Capture the cell that displays the provided text and extract its [X, Y] central coordinate. 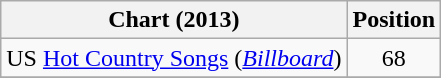
US Hot Country Songs (Billboard) [174, 58]
68 [394, 58]
Chart (2013) [174, 20]
Position [394, 20]
